Extract the (x, y) coordinate from the center of the cell holding the provided text.  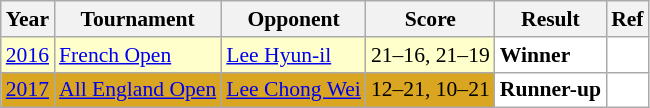
French Open (138, 55)
Runner-up (550, 90)
Year (28, 19)
Score (430, 19)
Tournament (138, 19)
Opponent (294, 19)
Lee Chong Wei (294, 90)
All England Open (138, 90)
Ref (627, 19)
21–16, 21–19 (430, 55)
Winner (550, 55)
Result (550, 19)
2017 (28, 90)
2016 (28, 55)
Lee Hyun-il (294, 55)
12–21, 10–21 (430, 90)
